Return the [X, Y] coordinate for the center point of the cell that contains the specified text.  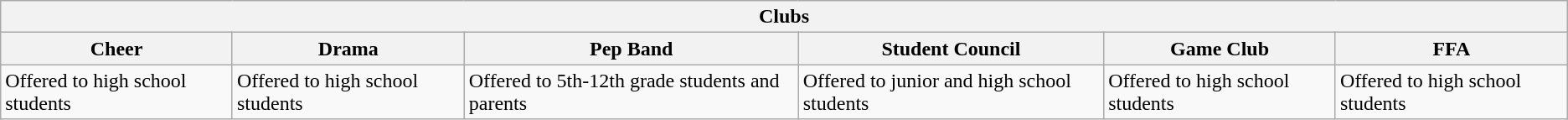
Drama [348, 49]
Student Council [951, 49]
Cheer [117, 49]
Offered to junior and high school students [951, 92]
Pep Band [632, 49]
FFA [1451, 49]
Game Club [1220, 49]
Clubs [784, 17]
Offered to 5th-12th grade students and parents [632, 92]
